Extract the (x, y) coordinate from the center of the cell holding the provided text.  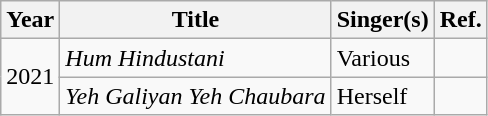
Singer(s) (382, 20)
Various (382, 58)
Herself (382, 96)
Hum Hindustani (196, 58)
Ref. (460, 20)
Title (196, 20)
Yeh Galiyan Yeh Chaubara (196, 96)
2021 (30, 77)
Year (30, 20)
